Extract the [x, y] coordinate from the center of the cell holding the provided text.  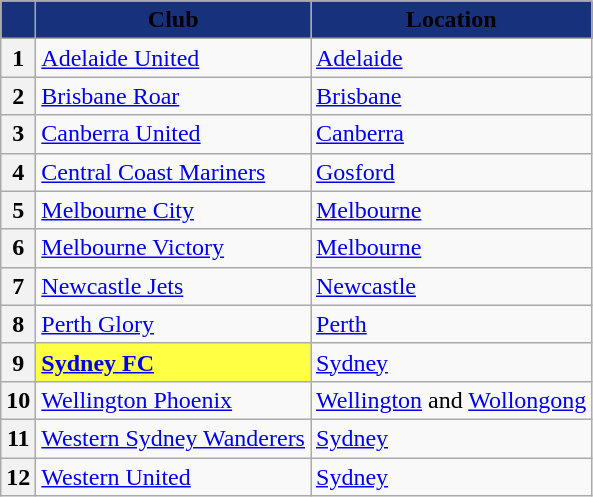
11 [18, 438]
Adelaide [450, 58]
8 [18, 324]
6 [18, 248]
Melbourne City [174, 210]
Western Sydney Wanderers [174, 438]
Perth Glory [174, 324]
Wellington and Wollongong [450, 400]
Western United [174, 477]
Canberra United [174, 134]
4 [18, 172]
Perth [450, 324]
10 [18, 400]
Brisbane [450, 96]
12 [18, 477]
Club [174, 20]
5 [18, 210]
Newcastle [450, 286]
9 [18, 362]
Melbourne Victory [174, 248]
Sydney FC [174, 362]
Central Coast Mariners [174, 172]
Location [450, 20]
2 [18, 96]
3 [18, 134]
Brisbane Roar [174, 96]
1 [18, 58]
Canberra [450, 134]
Adelaide United [174, 58]
7 [18, 286]
Gosford [450, 172]
Wellington Phoenix [174, 400]
Newcastle Jets [174, 286]
